Extract the (x, y) coordinate from the center of the cell holding the provided text.  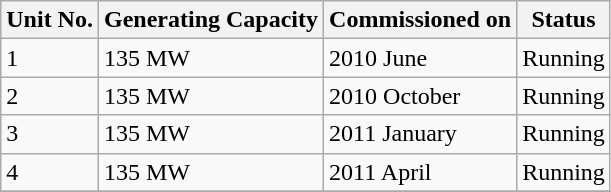
Generating Capacity (210, 20)
2011 January (420, 134)
Unit No. (50, 20)
1 (50, 58)
2 (50, 96)
4 (50, 172)
Commissioned on (420, 20)
2010 October (420, 96)
Status (564, 20)
3 (50, 134)
2011 April (420, 172)
2010 June (420, 58)
